Extract the [x, y] coordinate from the center of the cell holding the provided text.  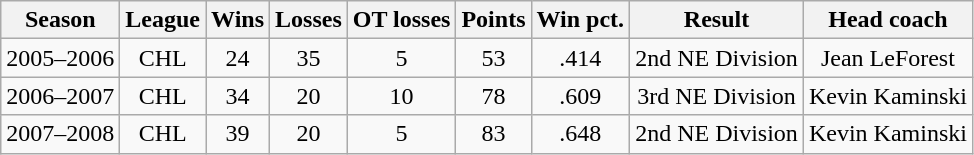
Result [717, 20]
Wins [238, 20]
3rd NE Division [717, 96]
78 [494, 96]
2005–2006 [60, 58]
2007–2008 [60, 134]
OT losses [402, 20]
83 [494, 134]
.609 [580, 96]
Season [60, 20]
Win pct. [580, 20]
.414 [580, 58]
Losses [309, 20]
39 [238, 134]
Head coach [888, 20]
Jean LeForest [888, 58]
35 [309, 58]
League [163, 20]
34 [238, 96]
.648 [580, 134]
Points [494, 20]
24 [238, 58]
10 [402, 96]
53 [494, 58]
2006–2007 [60, 96]
